Search for the cell housing the specified text and yield its (x, y) center coordinate. 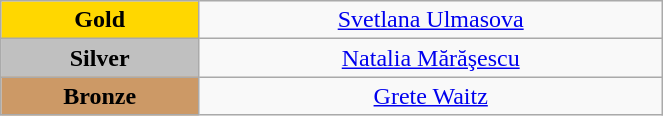
Gold (100, 20)
Silver (100, 58)
Svetlana Ulmasova (431, 20)
Natalia Mărăşescu (431, 58)
Grete Waitz (431, 96)
Bronze (100, 96)
